Return [x, y] of the center of cell containing provided text 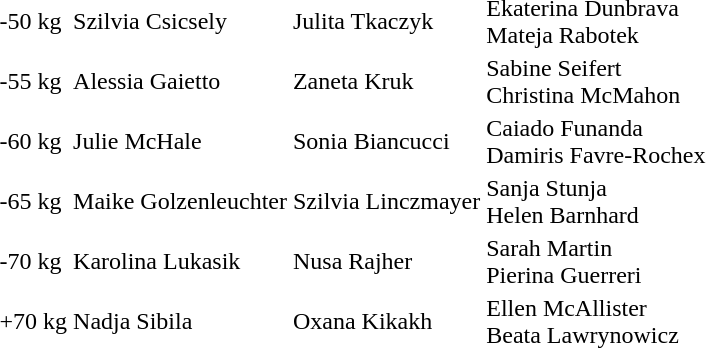
Nusa Rajher [386, 262]
Julie McHale [180, 142]
Karolina Lukasik [180, 262]
Alessia Gaietto [180, 82]
Sonia Biancucci [386, 142]
Zaneta Kruk [386, 82]
Szilvia Linczmayer [386, 202]
Maike Golzenleuchter [180, 202]
